Capture the cell that displays the provided text and extract its [X, Y] central coordinate. 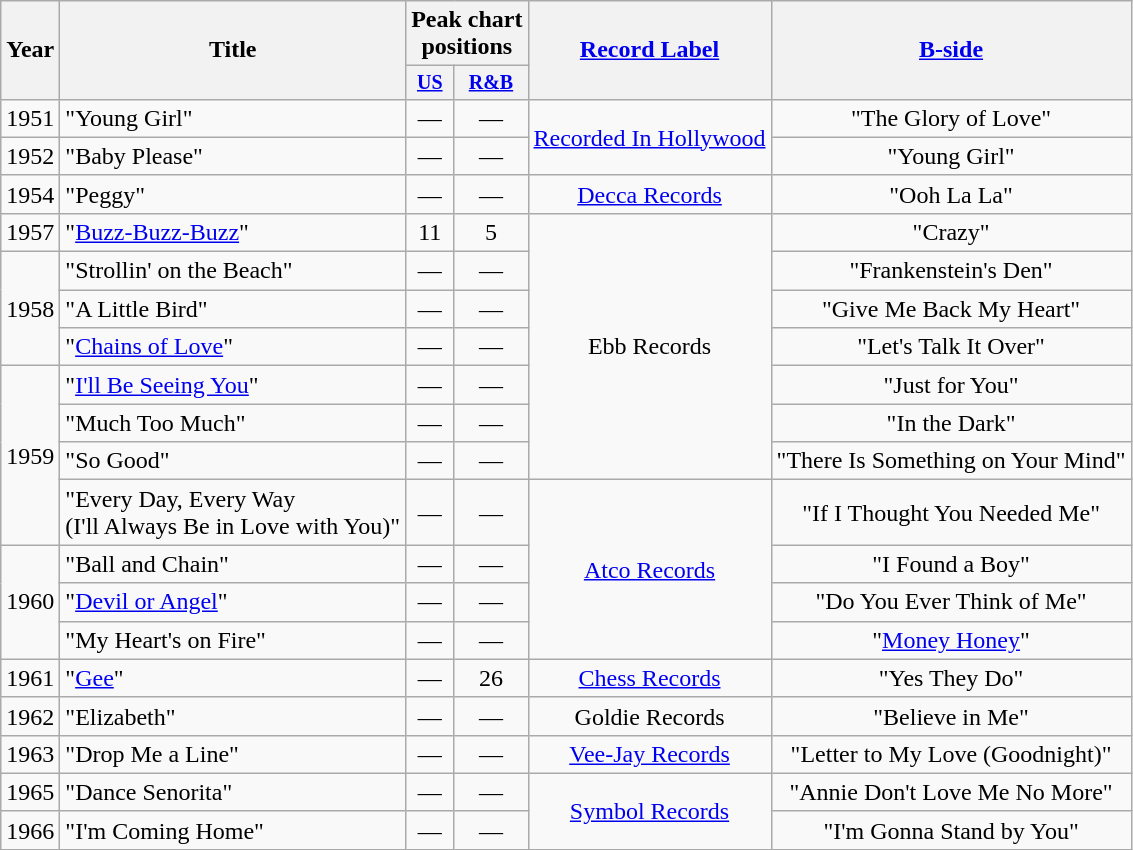
Year [30, 50]
"Chains of Love" [233, 347]
"In the Dark" [951, 423]
"Do You Ever Think of Me" [951, 602]
"Let's Talk It Over" [951, 347]
"I'm Gonna Stand by You" [951, 830]
"If I Thought You Needed Me" [951, 512]
"I'll Be Seeing You" [233, 385]
"Give Me Back My Heart" [951, 309]
Decca Records [650, 194]
Record Label [650, 50]
11 [430, 232]
"Just for You" [951, 385]
1952 [30, 156]
"There Is Something on Your Mind" [951, 461]
"Buzz-Buzz-Buzz" [233, 232]
"The Glory of Love" [951, 118]
"Peggy" [233, 194]
B-side [951, 50]
26 [491, 678]
1963 [30, 754]
"A Little Bird" [233, 309]
1958 [30, 309]
"Letter to My Love (Goodnight)" [951, 754]
"Dance Senorita" [233, 792]
5 [491, 232]
1959 [30, 456]
"So Good" [233, 461]
1957 [30, 232]
"Money Honey" [951, 640]
"Devil or Angel" [233, 602]
Goldie Records [650, 716]
"Much Too Much" [233, 423]
Symbol Records [650, 811]
"Strollin' on the Beach" [233, 271]
"Believe in Me" [951, 716]
1951 [30, 118]
Title [233, 50]
"Frankenstein's Den" [951, 271]
"I'm Coming Home" [233, 830]
Peak chartpositions [467, 34]
"Gee" [233, 678]
R&B [491, 82]
Recorded In Hollywood [650, 137]
"Ball and Chain" [233, 564]
"Baby Please" [233, 156]
Atco Records [650, 570]
"Elizabeth" [233, 716]
US [430, 82]
1961 [30, 678]
1965 [30, 792]
Ebb Records [650, 346]
"Annie Don't Love Me No More" [951, 792]
"Drop Me a Line" [233, 754]
"Ooh La La" [951, 194]
Vee-Jay Records [650, 754]
"Crazy" [951, 232]
"My Heart's on Fire" [233, 640]
1954 [30, 194]
1960 [30, 602]
1962 [30, 716]
"Every Day, Every Way(I'll Always Be in Love with You)" [233, 512]
"I Found a Boy" [951, 564]
1966 [30, 830]
"Yes They Do" [951, 678]
Chess Records [650, 678]
